From the cell containing the given text, extract its center point as (x, y) coordinate. 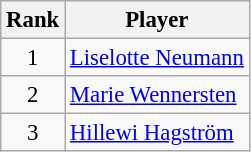
Hillewi Hagström (158, 133)
3 (33, 133)
Player (158, 20)
Marie Wennersten (158, 95)
Rank (33, 20)
2 (33, 95)
Liselotte Neumann (158, 58)
1 (33, 58)
